Return (x, y) of the center of cell containing provided text 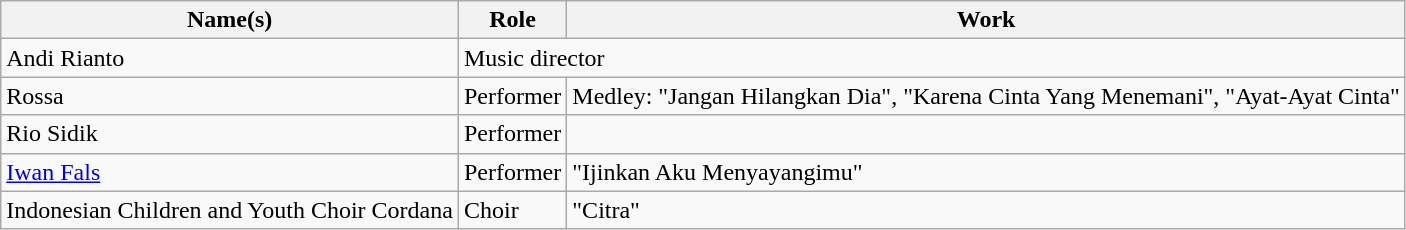
Name(s) (230, 20)
"Citra" (986, 210)
Indonesian Children and Youth Choir Cordana (230, 210)
"Ijinkan Aku Menyayangimu" (986, 172)
Rio Sidik (230, 134)
Iwan Fals (230, 172)
Role (512, 20)
Choir (512, 210)
Music director (932, 58)
Andi Rianto (230, 58)
Medley: "Jangan Hilangkan Dia", "Karena Cinta Yang Menemani", "Ayat-Ayat Cinta" (986, 96)
Rossa (230, 96)
Work (986, 20)
